Output the (x, y) coordinate of the center of the cell containing the given text.  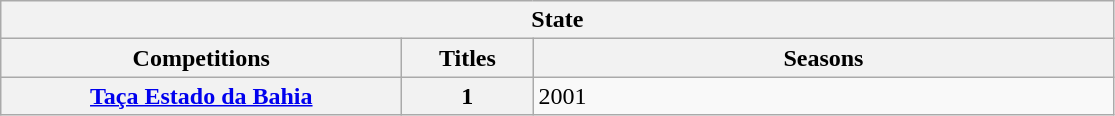
Titles (468, 58)
State (558, 20)
Competitions (202, 58)
Taça Estado da Bahia (202, 96)
Seasons (824, 58)
1 (468, 96)
2001 (824, 96)
